Return the (x, y) coordinate for the center point of the cell that contains the specified text.  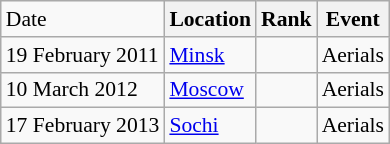
Rank (286, 19)
Location (210, 19)
Event (353, 19)
Sochi (210, 126)
10 March 2012 (83, 90)
19 February 2011 (83, 55)
Moscow (210, 90)
17 February 2013 (83, 126)
Minsk (210, 55)
Date (83, 19)
